Extract the (x, y) coordinate from the center of the cell holding the provided text.  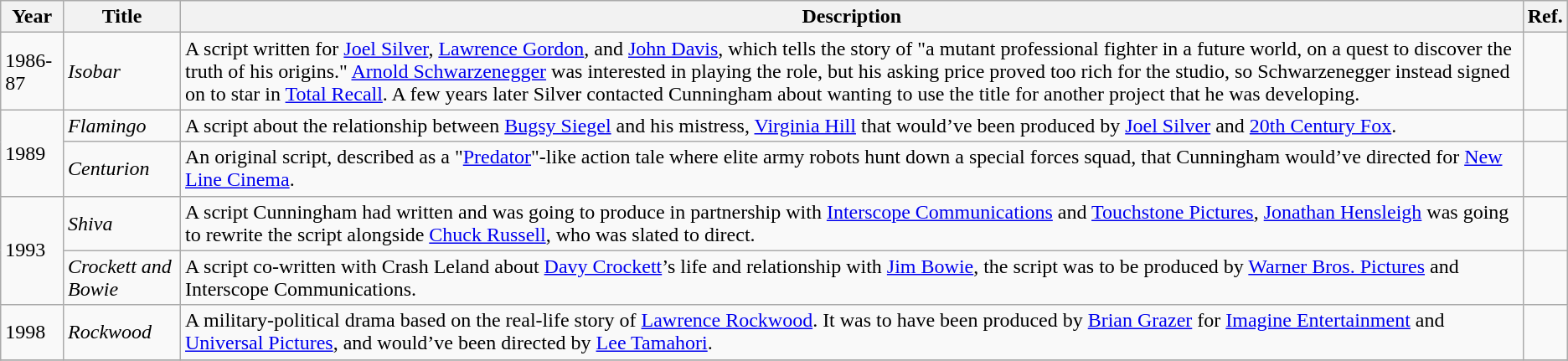
Title (122, 17)
Crockett and Bowie (122, 278)
1998 (32, 332)
Flamingo (122, 126)
1993 (32, 250)
Year (32, 17)
A script about the relationship between Bugsy Siegel and his mistress, Virginia Hill that would’ve been produced by Joel Silver and 20th Century Fox. (853, 126)
Rockwood (122, 332)
Shiva (122, 223)
Isobar (122, 71)
Description (853, 17)
Ref. (1545, 17)
Centurion (122, 169)
1986-87 (32, 71)
1989 (32, 152)
